Output the (x, y) coordinate of the center of the cell containing the given text.  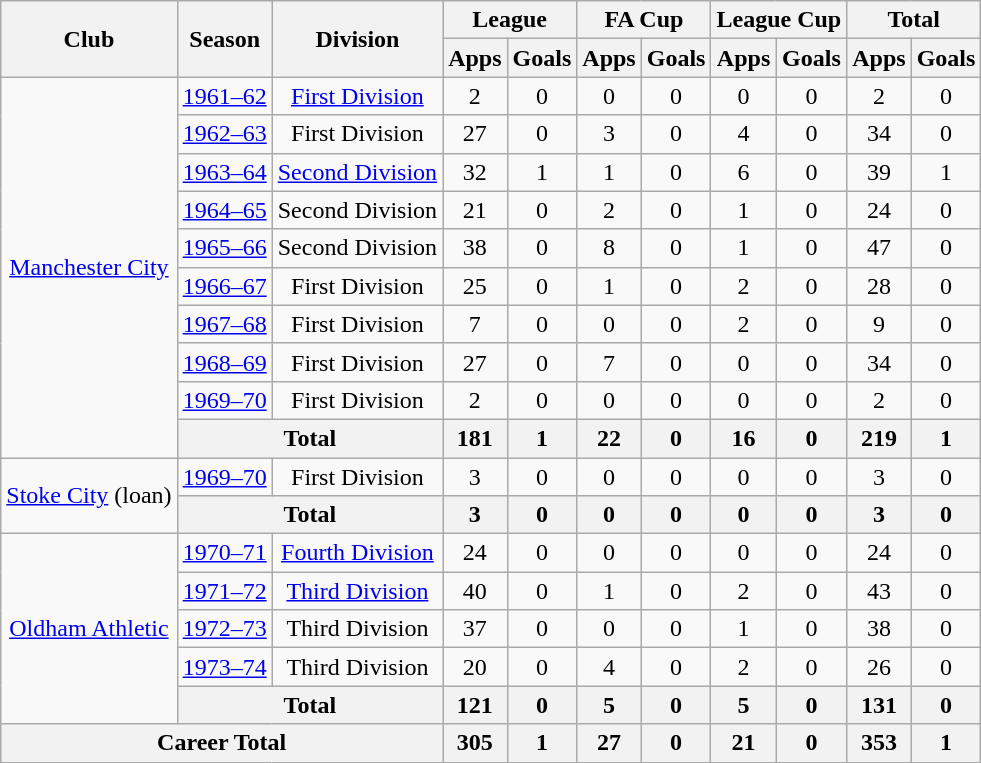
1961–62 (224, 96)
1970–71 (224, 553)
FA Cup (644, 20)
1964–65 (224, 210)
Season (224, 39)
43 (879, 591)
28 (879, 286)
League Cup (779, 20)
9 (879, 324)
131 (879, 705)
1965–66 (224, 248)
Club (89, 39)
47 (879, 248)
1962–63 (224, 134)
Manchester City (89, 268)
22 (609, 438)
Division (357, 39)
121 (475, 705)
37 (475, 629)
1972–73 (224, 629)
League (510, 20)
Career Total (222, 743)
40 (475, 591)
25 (475, 286)
Fourth Division (357, 553)
6 (744, 172)
1971–72 (224, 591)
219 (879, 438)
Stoke City (loan) (89, 496)
26 (879, 667)
1968–69 (224, 362)
1963–64 (224, 172)
16 (744, 438)
1973–74 (224, 667)
1967–68 (224, 324)
39 (879, 172)
181 (475, 438)
305 (475, 743)
1966–67 (224, 286)
8 (609, 248)
Oldham Athletic (89, 629)
353 (879, 743)
20 (475, 667)
32 (475, 172)
